Search for the cell housing the specified text and yield its [x, y] center coordinate. 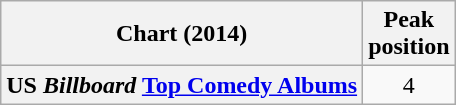
Chart (2014) [182, 34]
US Billboard Top Comedy Albums [182, 85]
Peakposition [409, 34]
4 [409, 85]
